Provide the [X, Y] coordinate of the cell's center where the given text is located.  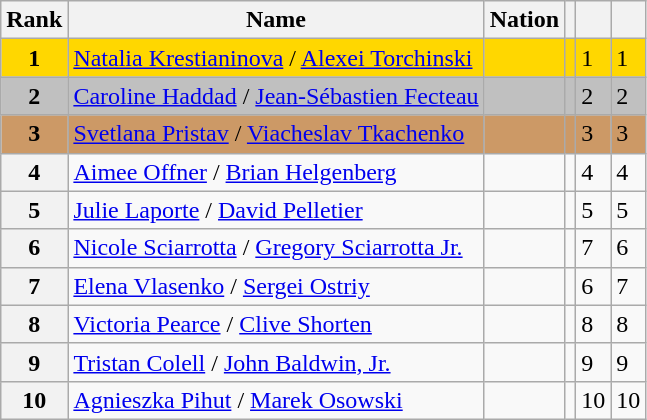
Agnieszka Pihut / Marek Osowski [276, 400]
Julie Laporte / David Pelletier [276, 210]
Victoria Pearce / Clive Shorten [276, 324]
Nicole Sciarrotta / Gregory Sciarrotta Jr. [276, 248]
Tristan Colell / John Baldwin, Jr. [276, 362]
Name [276, 20]
Caroline Haddad / Jean-Sébastien Fecteau [276, 96]
Svetlana Pristav / Viacheslav Tkachenko [276, 134]
Elena Vlasenko / Sergei Ostriy [276, 286]
Natalia Krestianinova / Alexei Torchinski [276, 58]
Rank [34, 20]
Aimee Offner / Brian Helgenberg [276, 172]
Nation [524, 20]
